From the cell containing the given text, extract its center point as [X, Y] coordinate. 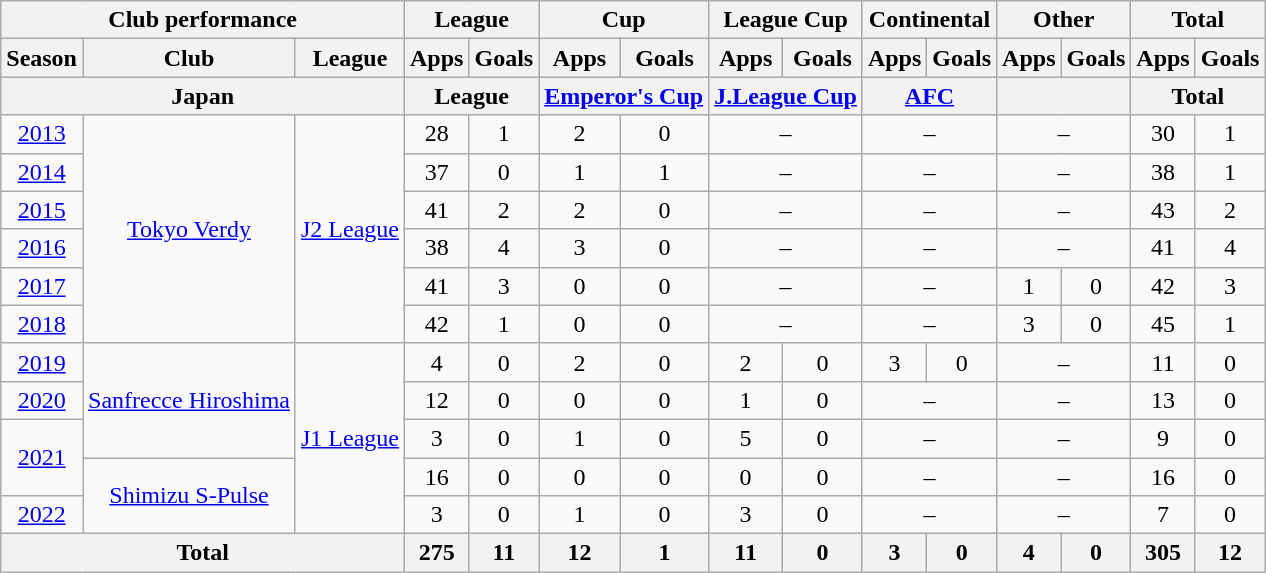
Sanfrecce Hiroshima [188, 400]
30 [1163, 134]
7 [1163, 515]
2019 [42, 362]
2018 [42, 324]
Emperor's Cup [624, 96]
Tokyo Verdy [188, 229]
2021 [42, 457]
J2 League [350, 229]
Club performance [203, 20]
2016 [42, 248]
AFC [929, 96]
Cup [624, 20]
Japan [203, 96]
2017 [42, 286]
13 [1163, 400]
2014 [42, 172]
37 [437, 172]
9 [1163, 438]
305 [1163, 553]
2013 [42, 134]
Club [188, 58]
J1 League [350, 438]
28 [437, 134]
43 [1163, 210]
2015 [42, 210]
5 [746, 438]
League Cup [786, 20]
Continental [929, 20]
45 [1163, 324]
Season [42, 58]
Shimizu S-Pulse [188, 496]
J.League Cup [786, 96]
Other [1064, 20]
275 [437, 553]
2022 [42, 515]
2020 [42, 400]
